Return the (X, Y) coordinate for the center point of the cell that contains the specified text.  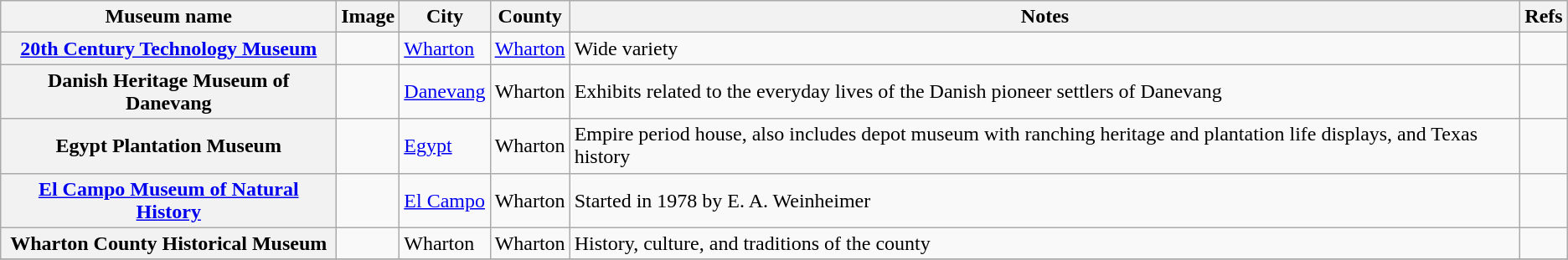
Image (369, 17)
Refs (1544, 17)
Empire period house, also includes depot museum with ranching heritage and plantation life displays, and Texas history (1045, 145)
Egypt (445, 145)
Danish Heritage Museum of Danevang (169, 92)
Started in 1978 by E. A. Weinheimer (1045, 201)
20th Century Technology Museum (169, 48)
County (529, 17)
History, culture, and traditions of the county (1045, 243)
Wide variety (1045, 48)
Danevang (445, 92)
Notes (1045, 17)
El Campo Museum of Natural History (169, 201)
Egypt Plantation Museum (169, 145)
Museum name (169, 17)
Wharton County Historical Museum (169, 243)
El Campo (445, 201)
City (445, 17)
Exhibits related to the everyday lives of the Danish pioneer settlers of Danevang (1045, 92)
